Return [X, Y] of the center of cell containing provided text 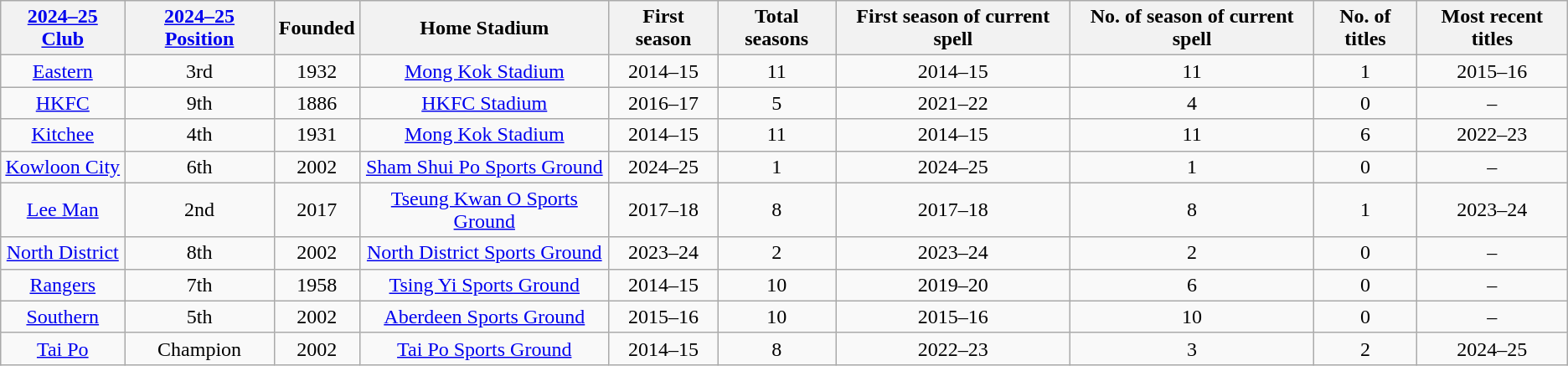
No. of season of current spell [1193, 28]
HKFC [63, 103]
6th [199, 167]
Aberdeen Sports Ground [484, 317]
Lee Man [63, 209]
North District [63, 253]
Tsing Yi Sports Ground [484, 285]
First season [663, 28]
1932 [317, 71]
Champion [199, 348]
Tai Po Sports Ground [484, 348]
First season of current spell [953, 28]
Kowloon City [63, 167]
1958 [317, 285]
2021–22 [953, 103]
Founded [317, 28]
2019–20 [953, 285]
North District Sports Ground [484, 253]
3rd [199, 71]
5 [777, 103]
2nd [199, 209]
3 [1193, 348]
1931 [317, 135]
Home Stadium [484, 28]
Most recent titles [1492, 28]
Southern [63, 317]
Sham Shui Po Sports Ground [484, 167]
HKFC Stadium [484, 103]
5th [199, 317]
Rangers [63, 285]
9th [199, 103]
Tseung Kwan O Sports Ground [484, 209]
Kitchee [63, 135]
2016–17 [663, 103]
Total seasons [777, 28]
7th [199, 285]
2017 [317, 209]
8th [199, 253]
No. of titles [1365, 28]
Eastern [63, 71]
2024–25 Position [199, 28]
2024–25 Club [63, 28]
4 [1193, 103]
Tai Po [63, 348]
4th [199, 135]
1886 [317, 103]
